For the text-containing cell, return its midpoint in (x, y) coordinate format. 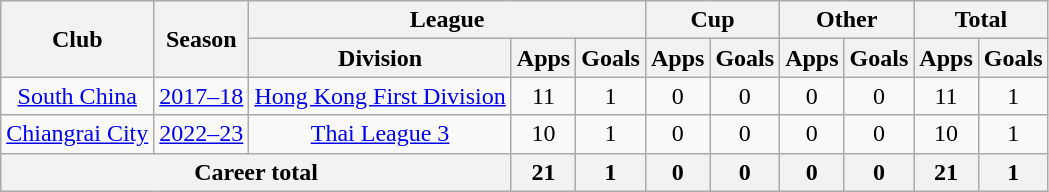
2017–18 (202, 96)
Season (202, 39)
Division (380, 58)
Other (847, 20)
South China (78, 96)
Cup (712, 20)
Thai League 3 (380, 134)
League (448, 20)
Hong Kong First Division (380, 96)
Career total (256, 172)
Chiangrai City (78, 134)
Club (78, 39)
2022–23 (202, 134)
Total (981, 20)
